For the text-containing cell, return its midpoint in (x, y) coordinate format. 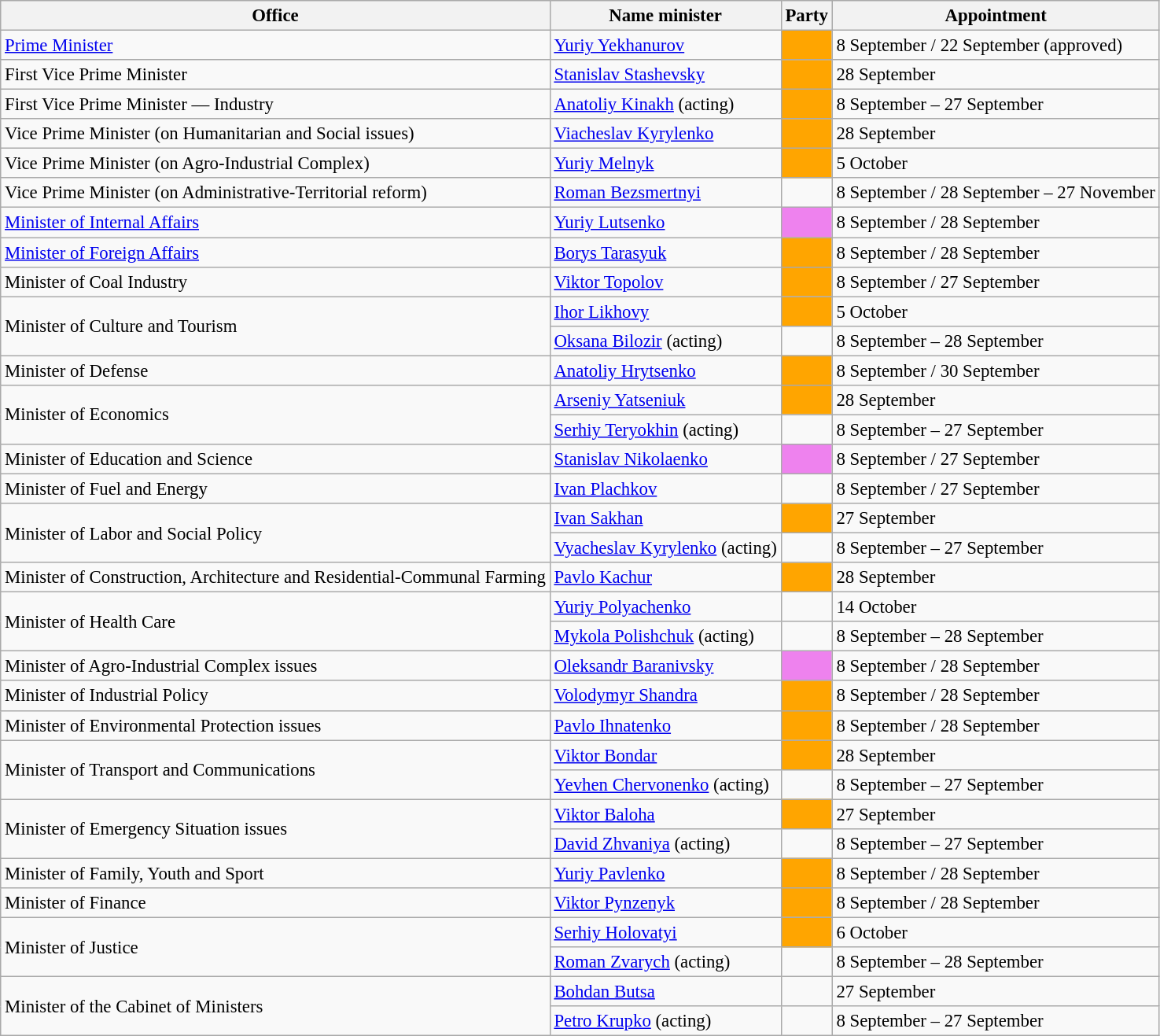
Borys Tarasyuk (665, 253)
Viktor Topolov (665, 282)
Viktor Pynzenyk (665, 903)
Minister of Foreign Affairs (275, 253)
Roman Zvarych (acting) (665, 962)
Party (807, 16)
Oksana Bilozir (acting) (665, 341)
Minister of Finance (275, 903)
Yuriy Yekhanurov (665, 46)
Minister of Fuel and Energy (275, 489)
Serhiy Teryokhin (acting) (665, 430)
Vice Prime Minister (on Administrative-Territorial reform) (275, 193)
Minister of Construction, Architecture and Residential-Communal Farming (275, 577)
6 October (996, 932)
Petro Krupko (acting) (665, 1021)
Viktor Bondar (665, 755)
Minister of Defense (275, 371)
Minister of Coal Industry (275, 282)
Yuriy Lutsenko (665, 223)
Minister of Family, Youth and Sport (275, 873)
Minister of Culture and Tourism (275, 326)
Prime Minister (275, 46)
Bohdan Butsa (665, 992)
Pavlo Kachur (665, 577)
Stanislav Nikolaenko (665, 459)
Appointment (996, 16)
First Vice Prime Minister (275, 75)
First Vice Prime Minister — Industry (275, 105)
Minister of Justice (275, 947)
Stanislav Stashevsky (665, 75)
8 September / 22 September (approved) (996, 46)
Viacheslav Kyrylenko (665, 134)
David Zhvaniya (acting) (665, 844)
Ivan Plachkov (665, 489)
Vyacheslav Kyrylenko (acting) (665, 548)
Name minister (665, 16)
14 October (996, 607)
Anatoliy Hrytsenko (665, 371)
Minister of Labor and Social Policy (275, 533)
Mykola Polishchuk (acting) (665, 636)
Minister of Environmental Protection issues (275, 725)
Minister of Agro-Industrial Complex issues (275, 666)
Anatoliy Kinakh (acting) (665, 105)
Yuriy Polyachenko (665, 607)
Minister of Economics (275, 415)
Viktor Baloha (665, 814)
Vice Prime Minister (on Agro-Industrial Complex) (275, 164)
Minister of Transport and Communications (275, 769)
Yuriy Melnyk (665, 164)
Minister of Education and Science (275, 459)
Serhiy Holovatyi (665, 932)
Yuriy Pavlenko (665, 873)
Minister of Health Care (275, 621)
Arseniy Yatseniuk (665, 400)
Minister of Internal Affairs (275, 223)
Pavlo Ihnatenko (665, 725)
Minister of the Cabinet of Ministers (275, 1007)
Minister of Emergency Situation issues (275, 829)
Oleksandr Baranivsky (665, 666)
Ihor Likhovy (665, 312)
8 September / 28 September – 27 November (996, 193)
Yevhen Chervonenko (acting) (665, 784)
Vice Prime Minister (on Humanitarian and Social issues) (275, 134)
Office (275, 16)
Volodymyr Shandra (665, 696)
8 September / 30 September (996, 371)
Ivan Sakhan (665, 518)
Minister of Industrial Policy (275, 696)
Roman Bezsmertnyi (665, 193)
